For the text-containing cell, return its midpoint in (x, y) coordinate format. 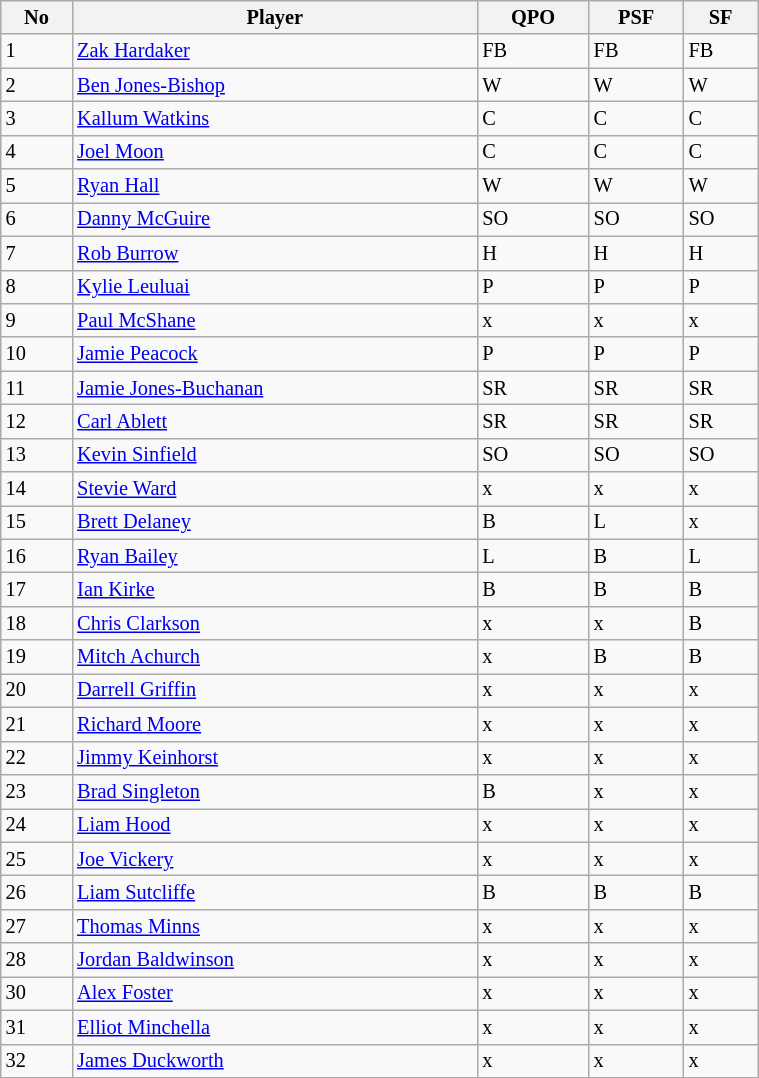
14 (37, 489)
Carl Ablett (274, 421)
Player (274, 17)
PSF (636, 17)
16 (37, 556)
13 (37, 455)
2 (37, 85)
22 (37, 758)
32 (37, 1061)
Thomas Minns (274, 926)
Brad Singleton (274, 791)
30 (37, 993)
Brett Delaney (274, 522)
28 (37, 960)
6 (37, 219)
20 (37, 690)
Jamie Jones-Buchanan (274, 388)
Paul McShane (274, 320)
Richard Moore (274, 724)
Zak Hardaker (274, 51)
Jamie Peacock (274, 354)
Kevin Sinfield (274, 455)
Ian Kirke (274, 589)
SF (721, 17)
Kallum Watkins (274, 118)
Stevie Ward (274, 489)
QPO (532, 17)
Mitch Achurch (274, 657)
3 (37, 118)
26 (37, 892)
Ryan Hall (274, 186)
10 (37, 354)
12 (37, 421)
7 (37, 253)
15 (37, 522)
1 (37, 51)
Jimmy Keinhorst (274, 758)
Danny McGuire (274, 219)
17 (37, 589)
Liam Sutcliffe (274, 892)
25 (37, 859)
Jordan Baldwinson (274, 960)
Joel Moon (274, 152)
19 (37, 657)
Elliot Minchella (274, 1027)
18 (37, 623)
4 (37, 152)
5 (37, 186)
27 (37, 926)
31 (37, 1027)
Chris Clarkson (274, 623)
Ben Jones-Bishop (274, 85)
Rob Burrow (274, 253)
9 (37, 320)
Alex Foster (274, 993)
24 (37, 825)
Kylie Leuluai (274, 287)
Joe Vickery (274, 859)
Darrell Griffin (274, 690)
23 (37, 791)
James Duckworth (274, 1061)
8 (37, 287)
Ryan Bailey (274, 556)
11 (37, 388)
No (37, 17)
21 (37, 724)
Liam Hood (274, 825)
